Search for the cell housing the specified text and yield its [x, y] center coordinate. 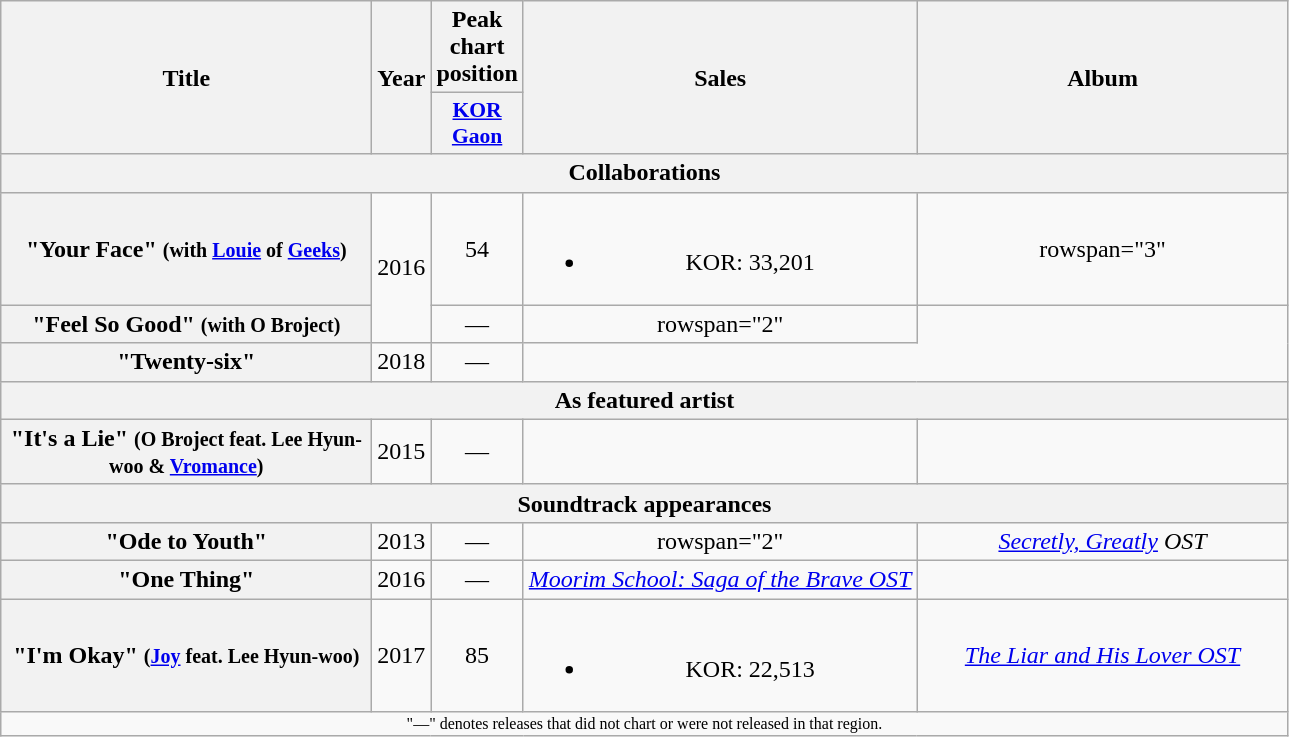
Peak chart position [477, 47]
Title [186, 78]
"One Thing" [186, 579]
2013 [402, 541]
"—" denotes releases that did not chart or were not released in that region. [644, 724]
"It's a Lie" (O Broject feat. Lee Hyun-woo & Vromance) [186, 452]
KOR: 33,201 [720, 248]
Moorim School: Saga of the Brave OST [720, 579]
"I'm Okay" (Joy feat. Lee Hyun-woo) [186, 654]
"Ode to Youth" [186, 541]
Album [1102, 78]
KOR: 22,513 [720, 654]
Year [402, 78]
KORGaon [477, 124]
rowspan="3" [1102, 248]
2015 [402, 452]
2018 [402, 362]
85 [477, 654]
"Your Face" (with Louie of Geeks) [186, 248]
Collaborations [644, 173]
Secretly, Greatly OST [1102, 541]
The Liar and His Lover OST [1102, 654]
54 [477, 248]
As featured artist [644, 400]
Sales [720, 78]
Soundtrack appearances [644, 503]
2017 [402, 654]
"Twenty-six" [186, 362]
"Feel So Good" (with O Broject) [186, 324]
